Find where the given text appears and provide that cell's center as [X, Y] coordinate. 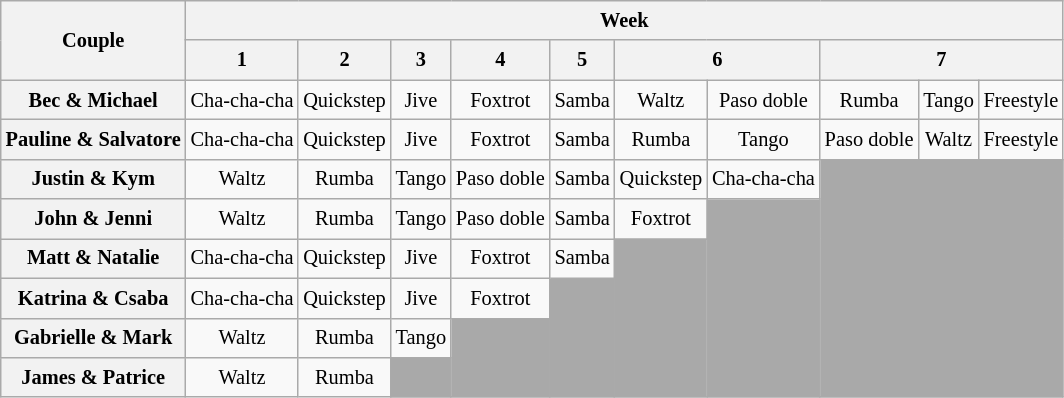
John & Jenni [94, 219]
7 [942, 60]
Gabrielle & Mark [94, 338]
4 [500, 60]
Week [624, 20]
Katrina & Csaba [94, 298]
Matt & Natalie [94, 258]
6 [718, 60]
Bec & Michael [94, 100]
James & Patrice [94, 377]
Pauline & Salvatore [94, 139]
Justin & Kym [94, 179]
1 [242, 60]
2 [344, 60]
5 [582, 60]
Couple [94, 40]
3 [421, 60]
